Identify which cell holds the provided text, then report its (x, y) central coordinate. 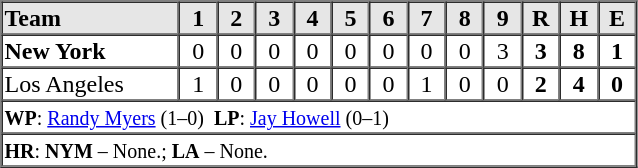
E (617, 18)
Los Angeles (91, 84)
9 (503, 18)
5 (350, 18)
WP: Randy Myers (1–0) LP: Jay Howell (0–1) (319, 116)
HR: NYM – None.; LA – None. (319, 150)
Team (91, 18)
H (579, 18)
New York (91, 50)
6 (388, 18)
R (541, 18)
7 (427, 18)
